Scan for the cell matching the given text and deliver its (x, y) coordinate at center. 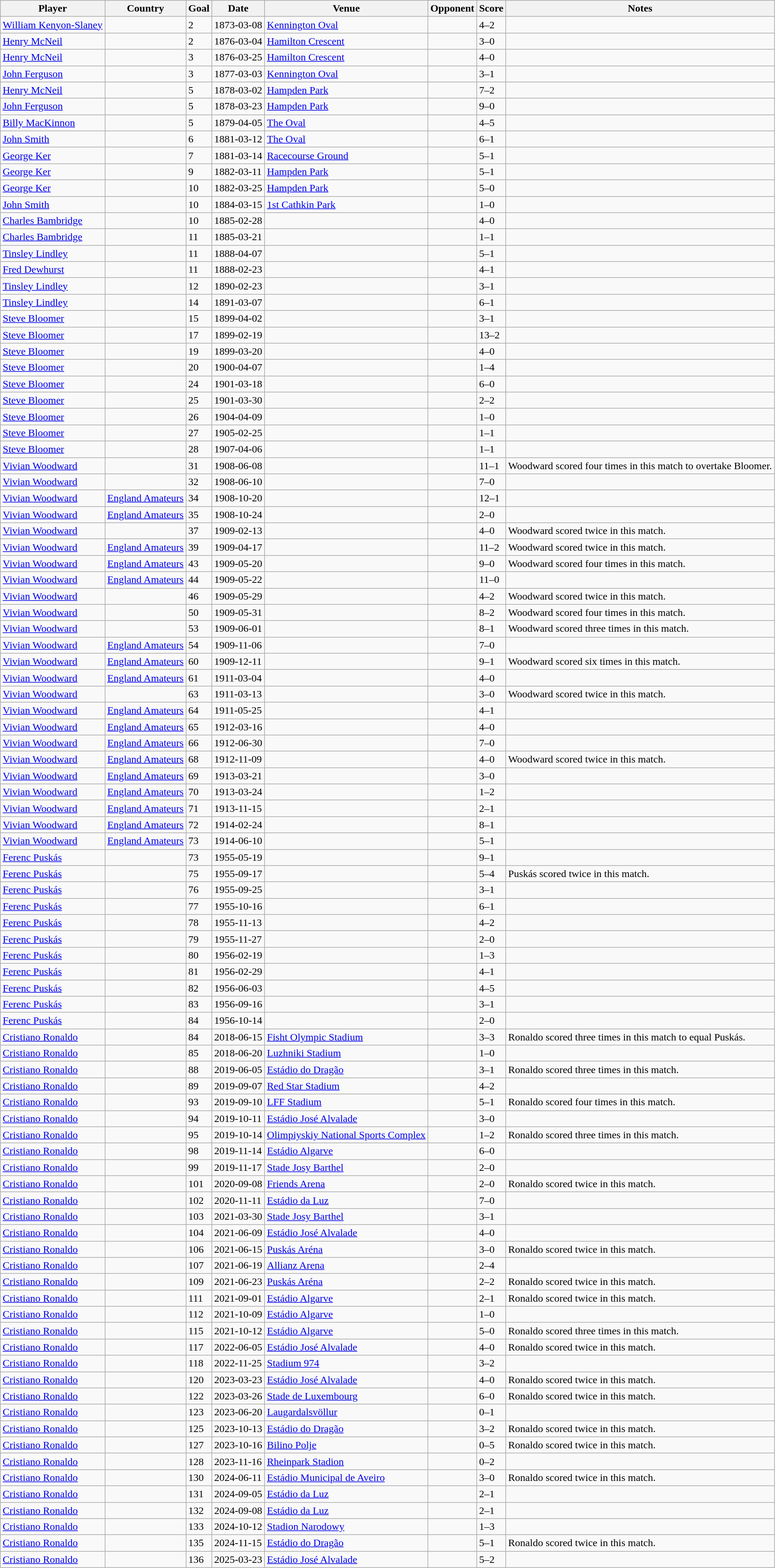
44 (199, 580)
1882-03-25 (238, 188)
1955-05-19 (238, 857)
1909-04-17 (238, 547)
2024-11-15 (238, 1543)
98 (199, 1151)
128 (199, 1461)
76 (199, 890)
2023-03-26 (238, 1396)
1890-02-23 (238, 286)
54 (199, 645)
1908-06-08 (238, 465)
25 (199, 400)
2–4 (491, 1266)
13–2 (491, 335)
112 (199, 1315)
Bilino Polje (346, 1445)
133 (199, 1527)
11–2 (491, 547)
Estádio Municipal de Aveiro (346, 1478)
75 (199, 874)
2023-10-13 (238, 1429)
1899-04-02 (238, 319)
1st Cathkin Park (346, 205)
8–2 (491, 612)
1888-04-07 (238, 253)
82 (199, 988)
31 (199, 465)
120 (199, 1380)
2024-06-11 (238, 1478)
1912-03-16 (238, 727)
1913-03-21 (238, 776)
26 (199, 416)
103 (199, 1216)
125 (199, 1429)
1913-03-24 (238, 792)
1899-03-20 (238, 351)
1901-03-18 (238, 384)
1909-05-22 (238, 580)
131 (199, 1494)
1909-11-06 (238, 645)
43 (199, 564)
80 (199, 955)
1956-10-14 (238, 1021)
71 (199, 808)
53 (199, 629)
1955-09-25 (238, 890)
2019-09-07 (238, 1086)
1873-03-08 (238, 25)
0–2 (491, 1461)
32 (199, 482)
28 (199, 449)
64 (199, 710)
Woodward scored three times in this match. (640, 629)
Rheinpark Stadion (346, 1461)
79 (199, 939)
1908-06-10 (238, 482)
35 (199, 515)
69 (199, 776)
1909-02-13 (238, 531)
12–1 (491, 498)
109 (199, 1282)
27 (199, 433)
1907-04-06 (238, 449)
15 (199, 319)
106 (199, 1249)
William Kenyon-Slaney (53, 25)
89 (199, 1086)
118 (199, 1363)
1911-03-13 (238, 694)
2023-11-16 (238, 1461)
65 (199, 727)
Friends Arena (346, 1184)
19 (199, 351)
101 (199, 1184)
Score (491, 9)
2021-06-23 (238, 1282)
2024-09-08 (238, 1510)
20 (199, 368)
2021-03-30 (238, 1216)
Date (238, 9)
9 (199, 172)
61 (199, 678)
1888-02-23 (238, 270)
77 (199, 906)
14 (199, 302)
2019-09-10 (238, 1102)
99 (199, 1167)
102 (199, 1200)
1881-03-14 (238, 155)
1879-04-05 (238, 123)
88 (199, 1070)
1914-02-24 (238, 825)
111 (199, 1298)
66 (199, 743)
Country (146, 9)
1956-06-03 (238, 988)
72 (199, 825)
1955-11-13 (238, 923)
Woodward scored six times in this match. (640, 661)
127 (199, 1445)
94 (199, 1119)
2024-10-12 (238, 1527)
1909-06-01 (238, 629)
63 (199, 694)
2024-09-05 (238, 1494)
1904-04-09 (238, 416)
Notes (640, 9)
1908-10-20 (238, 498)
117 (199, 1347)
Ronaldo scored four times in this match. (640, 1102)
Goal (199, 9)
7 (199, 155)
1905-02-25 (238, 433)
Woodward scored four times in this match to overtake Bloomer. (640, 465)
1899-02-19 (238, 335)
1–4 (491, 368)
11–1 (491, 465)
2025-03-23 (238, 1559)
122 (199, 1396)
1914-06-10 (238, 841)
1882-03-11 (238, 172)
39 (199, 547)
2023-03-23 (238, 1380)
1909-05-31 (238, 612)
2020-11-11 (238, 1200)
136 (199, 1559)
95 (199, 1135)
2020-09-08 (238, 1184)
85 (199, 1053)
2018-06-15 (238, 1037)
1912-11-09 (238, 760)
2018-06-20 (238, 1053)
Fred Dewhurst (53, 270)
LFF Stadium (346, 1102)
6 (199, 139)
83 (199, 1004)
115 (199, 1331)
17 (199, 335)
5–4 (491, 874)
Opponent (452, 9)
1909-12-11 (238, 661)
Allianz Arena (346, 1266)
2023-06-20 (238, 1412)
70 (199, 792)
2019-06-05 (238, 1070)
Olimpiyskiy National Sports Complex (346, 1135)
1909-05-29 (238, 596)
1911-03-04 (238, 678)
50 (199, 612)
34 (199, 498)
2019-10-14 (238, 1135)
1901-03-30 (238, 400)
1877-03-03 (238, 74)
Luzhniki Stadium (346, 1053)
78 (199, 923)
2019-11-17 (238, 1167)
2021-06-09 (238, 1233)
1909-05-20 (238, 564)
93 (199, 1102)
1884-03-15 (238, 205)
2021-06-19 (238, 1266)
1885-02-28 (238, 221)
1956-02-19 (238, 955)
1913-11-15 (238, 808)
24 (199, 384)
2021-10-09 (238, 1315)
1900-04-07 (238, 368)
81 (199, 971)
1881-03-12 (238, 139)
Billy MacKinnon (53, 123)
Fisht Olympic Stadium (346, 1037)
0–5 (491, 1445)
2021-09-01 (238, 1298)
7–2 (491, 90)
Venue (346, 9)
1878-03-02 (238, 90)
135 (199, 1543)
Ronaldo scored three times in this match to equal Puskás. (640, 1037)
60 (199, 661)
2021-10-12 (238, 1331)
1891-03-07 (238, 302)
2019-10-11 (238, 1119)
107 (199, 1266)
2022-11-25 (238, 1363)
1912-06-30 (238, 743)
1955-09-17 (238, 874)
2022-06-05 (238, 1347)
Stadium 974 (346, 1363)
Player (53, 9)
3–3 (491, 1037)
1876-03-04 (238, 41)
12 (199, 286)
2021-06-15 (238, 1249)
Stade de Luxembourg (346, 1396)
68 (199, 760)
1955-11-27 (238, 939)
46 (199, 596)
1876-03-25 (238, 57)
Racecourse Ground (346, 155)
104 (199, 1233)
1956-09-16 (238, 1004)
2023-10-16 (238, 1445)
1955-10-16 (238, 906)
11–0 (491, 580)
0–1 (491, 1412)
37 (199, 531)
1885-03-21 (238, 237)
123 (199, 1412)
Puskás scored twice in this match. (640, 874)
1878-03-23 (238, 106)
2019-11-14 (238, 1151)
1956-02-29 (238, 971)
Stadion Narodowy (346, 1527)
1911-05-25 (238, 710)
Laugardalsvöllur (346, 1412)
132 (199, 1510)
Red Star Stadium (346, 1086)
1908-10-24 (238, 515)
5–2 (491, 1559)
130 (199, 1478)
